Search for the cell housing the specified text and yield its (x, y) center coordinate. 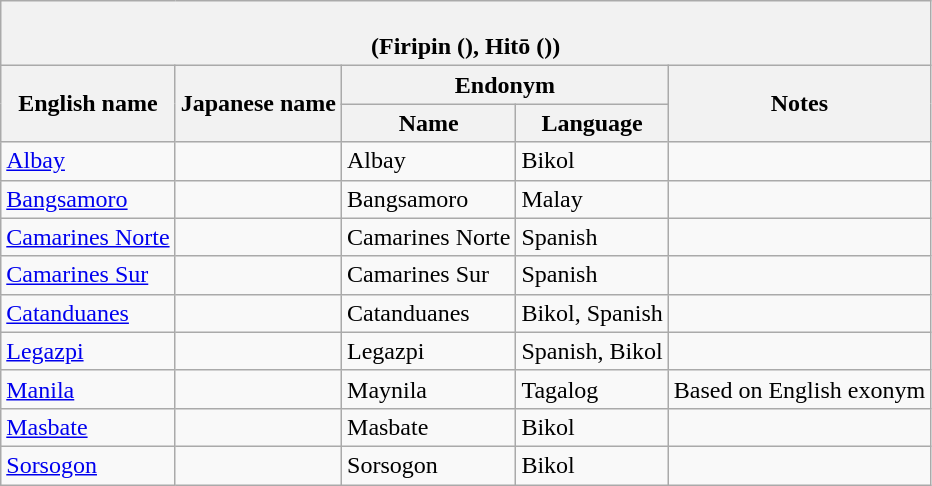
English name (88, 104)
Name (429, 123)
(Firipin (), Hitō ()) (466, 34)
Endonym (506, 85)
Based on English exonym (799, 389)
Maynila (429, 389)
Tagalog (592, 389)
Bikol, Spanish (592, 313)
Japanese name (258, 104)
Language (592, 123)
Manila (88, 389)
Spanish, Bikol (592, 351)
Notes (799, 104)
Malay (592, 199)
